For the text-containing cell, return its midpoint in [x, y] coordinate format. 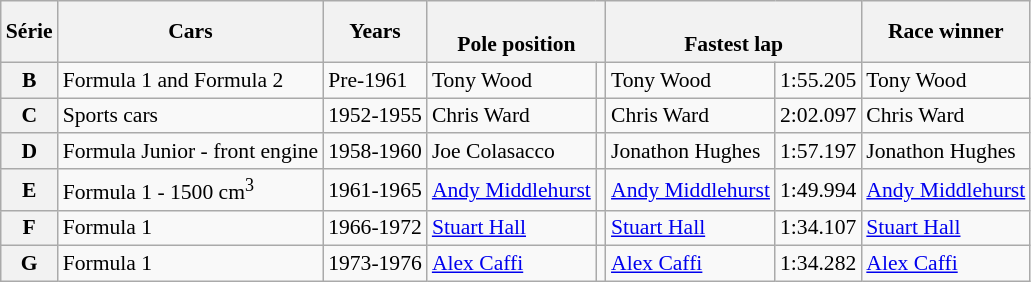
2:02.097 [818, 116]
Série [30, 32]
D [30, 152]
Race winner [946, 32]
1:57.197 [818, 152]
Formula 1 and Formula 2 [191, 80]
1958-1960 [375, 152]
1:49.994 [818, 190]
E [30, 190]
1:55.205 [818, 80]
1966-1972 [375, 228]
Cars [191, 32]
Joe Colasacco [512, 152]
1973-1976 [375, 264]
Sports cars [191, 116]
Fastest lap [734, 32]
Years [375, 32]
Formula Junior - front engine [191, 152]
C [30, 116]
1:34.282 [818, 264]
1961-1965 [375, 190]
Pre-1961 [375, 80]
1952-1955 [375, 116]
G [30, 264]
Pole position [516, 32]
F [30, 228]
B [30, 80]
Formula 1 - 1500 cm3 [191, 190]
1:34.107 [818, 228]
